Provide the (X, Y) coordinate of the cell's center where the given text is located.  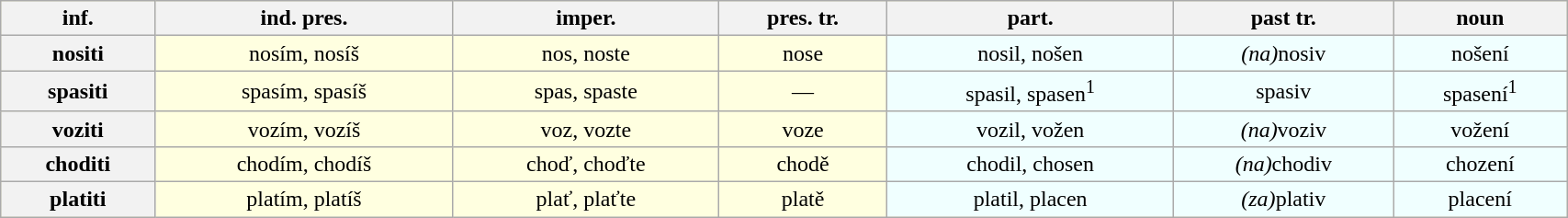
ind. pres. (304, 18)
spasil, spasen1 (1031, 92)
spasiti (78, 92)
inf. (78, 18)
platím, platíš (304, 200)
past tr. (1284, 18)
(na)chodiv (1284, 164)
nosím, nosíš (304, 53)
imper. (586, 18)
nos, noste (586, 53)
choditi (78, 164)
(na)voziv (1284, 129)
choď, choďte (586, 164)
nosil, nošen (1031, 53)
nositi (78, 53)
chodě (803, 164)
— (803, 92)
voze (803, 129)
platiti (78, 200)
nošení (1481, 53)
vozím, vozíš (304, 129)
vozil, vožen (1031, 129)
spasení1 (1481, 92)
voz, vozte (586, 129)
voziti (78, 129)
nose (803, 53)
(na)nosiv (1284, 53)
pres. tr. (803, 18)
spasím, spasíš (304, 92)
chodím, chodíš (304, 164)
platil, placen (1031, 200)
chodil, chosen (1031, 164)
noun (1481, 18)
part. (1031, 18)
spas, spaste (586, 92)
placení (1481, 200)
chození (1481, 164)
spasiv (1284, 92)
(za)plativ (1284, 200)
vožení (1481, 129)
platě (803, 200)
plať, plaťte (586, 200)
